Pinpoint the cell where the given text exists, returning its (X, Y) midpoint coordinate. 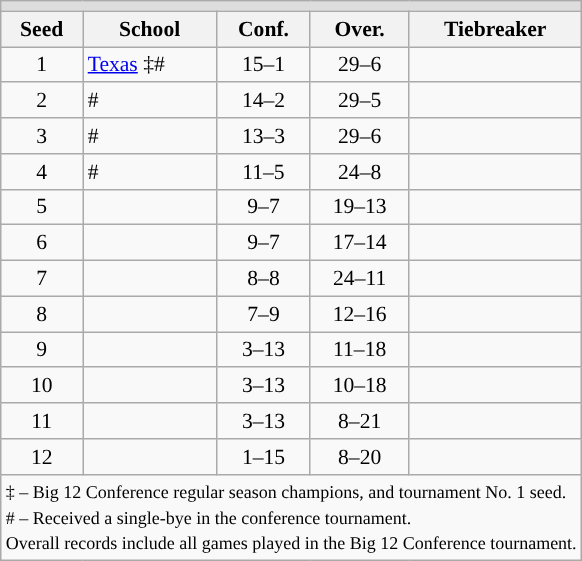
19–13 (359, 207)
17–14 (359, 243)
School (150, 29)
7–9 (264, 314)
4 (42, 172)
11 (42, 421)
11–18 (359, 350)
Seed (42, 29)
3 (42, 136)
1 (42, 65)
8–20 (359, 457)
8 (42, 314)
8–21 (359, 421)
1–15 (264, 457)
9 (42, 350)
Conf. (264, 29)
10 (42, 386)
12–16 (359, 314)
2 (42, 101)
Over. (359, 29)
15–1 (264, 65)
24–11 (359, 279)
12 (42, 457)
24–8 (359, 172)
7 (42, 279)
13–3 (264, 136)
Texas ‡# (150, 65)
10–18 (359, 386)
29–5 (359, 101)
6 (42, 243)
14–2 (264, 101)
Tiebreaker (496, 29)
11–5 (264, 172)
8–8 (264, 279)
5 (42, 207)
